Return the [x, y] coordinate for the center point of the cell that contains the specified text.  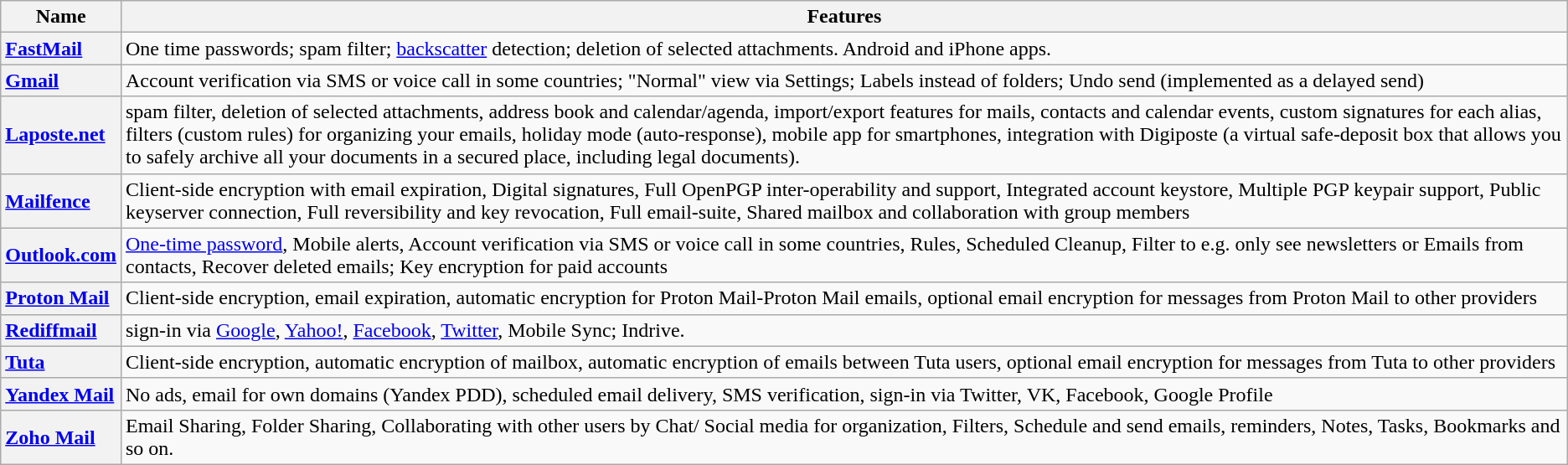
Features [844, 17]
No ads, email for own domains (Yandex PDD), scheduled email delivery, SMS verification, sign-in via Twitter, VK, Facebook, Google Profile [844, 394]
Gmail [61, 80]
Outlook.com [61, 255]
Zoho Mail [61, 437]
Laposte.net [61, 135]
FastMail [61, 49]
Proton Mail [61, 298]
One time passwords; spam filter; backscatter detection; deletion of selected attachments. Android and iPhone apps. [844, 49]
Yandex Mail [61, 394]
Name [61, 17]
Rediffmail [61, 330]
Mailfence [61, 201]
sign-in via Google, Yahoo!, Facebook, Twitter, Mobile Sync; Indrive. [844, 330]
Tuta [61, 362]
